From the cell containing the given text, extract its center point as (x, y) coordinate. 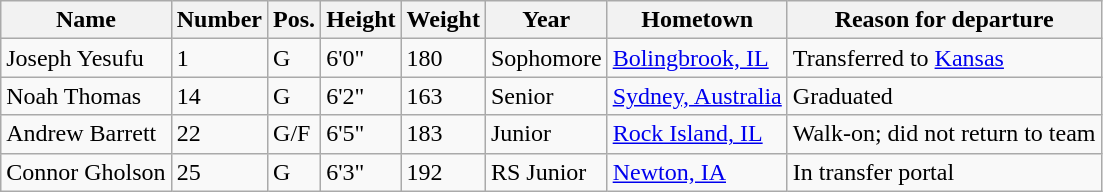
Graduated (944, 96)
Weight (443, 20)
Name (86, 20)
G/F (294, 134)
Senior (546, 96)
6'3" (361, 172)
Noah Thomas (86, 96)
Rock Island, IL (697, 134)
Connor Gholson (86, 172)
Pos. (294, 20)
Transferred to Kansas (944, 58)
183 (443, 134)
Reason for departure (944, 20)
Newton, IA (697, 172)
6'0" (361, 58)
25 (219, 172)
14 (219, 96)
Bolingbrook, IL (697, 58)
180 (443, 58)
163 (443, 96)
Walk-on; did not return to team (944, 134)
RS Junior (546, 172)
Junior (546, 134)
Year (546, 20)
Sophomore (546, 58)
6'2" (361, 96)
22 (219, 134)
In transfer portal (944, 172)
Number (219, 20)
1 (219, 58)
Sydney, Australia (697, 96)
Andrew Barrett (86, 134)
192 (443, 172)
Joseph Yesufu (86, 58)
Hometown (697, 20)
Height (361, 20)
6'5" (361, 134)
